Identify which cell holds the provided text, then report its (x, y) central coordinate. 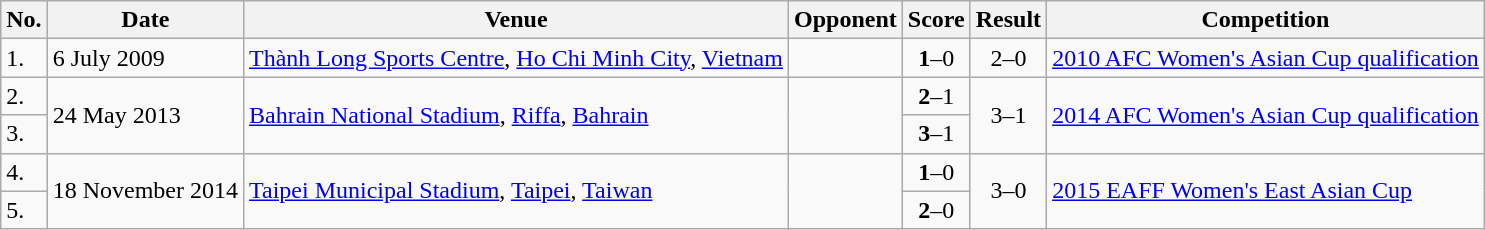
4. (24, 172)
3–0 (1008, 191)
Result (1008, 20)
3. (24, 134)
No. (24, 20)
Opponent (845, 20)
Venue (516, 20)
6 July 2009 (145, 58)
Bahrain National Stadium, Riffa, Bahrain (516, 115)
Competition (1266, 20)
Score (936, 20)
24 May 2013 (145, 115)
2. (24, 96)
18 November 2014 (145, 191)
2014 AFC Women's Asian Cup qualification (1266, 115)
2010 AFC Women's Asian Cup qualification (1266, 58)
5. (24, 210)
2–1 (936, 96)
Date (145, 20)
1. (24, 58)
2015 EAFF Women's East Asian Cup (1266, 191)
Thành Long Sports Centre, Ho Chi Minh City, Vietnam (516, 58)
Taipei Municipal Stadium, Taipei, Taiwan (516, 191)
